Return (X, Y) of the center of cell containing provided text 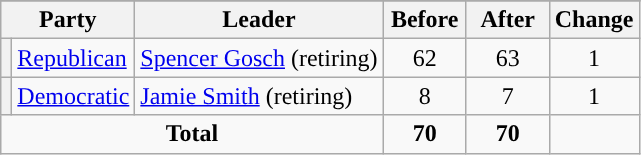
8 (424, 96)
63 (508, 58)
Jamie Smith (retiring) (259, 96)
After (508, 20)
Change (594, 20)
Democratic (74, 96)
62 (424, 58)
7 (508, 96)
Total (192, 134)
Spencer Gosch (retiring) (259, 58)
Party (68, 20)
Before (424, 20)
Leader (259, 20)
Republican (74, 58)
